Find where the given text appears and provide that cell's center as (X, Y) coordinate. 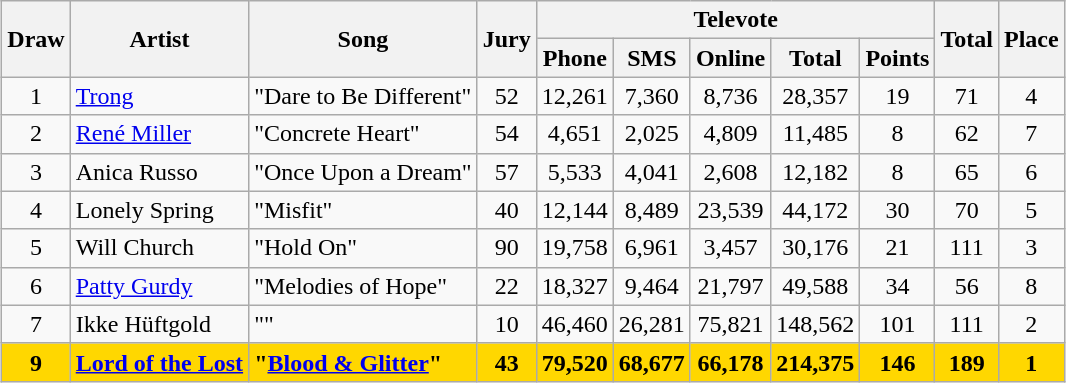
56 (967, 286)
21 (898, 248)
"Hold On" (364, 248)
4,041 (652, 172)
11,485 (816, 134)
Points (898, 58)
"Melodies of Hope" (364, 286)
Song (364, 39)
49,588 (816, 286)
"Once Upon a Dream" (364, 172)
46,460 (574, 324)
62 (967, 134)
12,144 (574, 210)
23,539 (730, 210)
65 (967, 172)
Will Church (159, 248)
"Blood & Glitter" (364, 362)
146 (898, 362)
SMS (652, 58)
Lord of the Lost (159, 362)
3,457 (730, 248)
19,758 (574, 248)
René Miller (159, 134)
70 (967, 210)
"" (364, 324)
30 (898, 210)
Trong (159, 96)
22 (506, 286)
Televote (736, 20)
8,489 (652, 210)
Ikke Hüftgold (159, 324)
148,562 (816, 324)
101 (898, 324)
Place (1031, 39)
"Misfit" (364, 210)
66,178 (730, 362)
21,797 (730, 286)
28,357 (816, 96)
"Concrete Heart" (364, 134)
71 (967, 96)
214,375 (816, 362)
4,809 (730, 134)
9 (36, 362)
40 (506, 210)
4,651 (574, 134)
8,736 (730, 96)
5,533 (574, 172)
54 (506, 134)
12,261 (574, 96)
9,464 (652, 286)
52 (506, 96)
75,821 (730, 324)
Online (730, 58)
Artist (159, 39)
Anica Russo (159, 172)
44,172 (816, 210)
"Dare to Be Different" (364, 96)
30,176 (816, 248)
6,961 (652, 248)
90 (506, 248)
12,182 (816, 172)
Jury (506, 39)
18,327 (574, 286)
Draw (36, 39)
57 (506, 172)
Lonely Spring (159, 210)
68,677 (652, 362)
2,608 (730, 172)
Patty Gurdy (159, 286)
26,281 (652, 324)
2,025 (652, 134)
10 (506, 324)
189 (967, 362)
Phone (574, 58)
79,520 (574, 362)
43 (506, 362)
7,360 (652, 96)
19 (898, 96)
34 (898, 286)
